Extract the (X, Y) coordinate from the center of the cell holding the provided text.  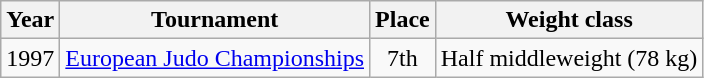
Place (403, 20)
7th (403, 58)
European Judo Championships (215, 58)
Year (30, 20)
Tournament (215, 20)
1997 (30, 58)
Weight class (569, 20)
Half middleweight (78 kg) (569, 58)
